Capture the cell that displays the provided text and extract its [X, Y] central coordinate. 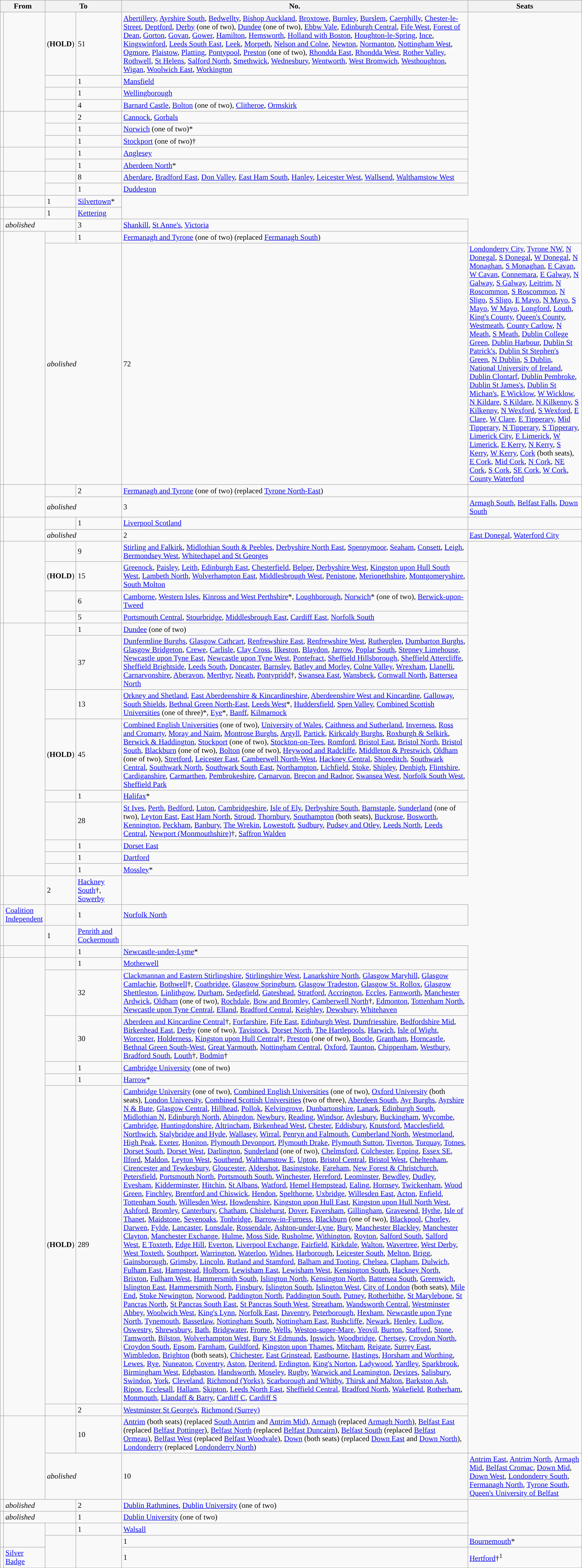
Silvertown* [99, 201]
Westminster St George's, Richmond (Surrey) [295, 1410]
Newcastle-under-Lyme* [295, 952]
Anglesey [295, 153]
Duddeston [295, 189]
Penrith and Cockermouth [99, 936]
4 [99, 105]
Kettering [99, 213]
Mansfield [295, 81]
Cambridge University (one of two) [295, 1067]
13 [99, 704]
Portsmouth Central, Stourbridge, Middlesbrough East, Cardiff East, Norfolk South [295, 617]
Silver Badge [25, 1557]
Motherwell [295, 964]
37 [99, 662]
Mossley* [295, 870]
Barnard Castle, Bolton (one of two), Clitheroe, Ormskirk [295, 105]
Wellingborough [295, 93]
32 [99, 993]
5 [99, 617]
15 [99, 576]
From [23, 6]
Hertford†1 [525, 1557]
Dublin University (one of two) [295, 1517]
Bournemouth* [525, 1541]
6 [99, 601]
No. [295, 6]
Fermanagh and Tyrone (one of two) (replaced Tyrone North-East) [295, 491]
East Donegal, Waterford City [525, 535]
45 [99, 755]
Fermanagh and Tyrone (one of two) (replaced Fermanagh South) [295, 237]
51 [99, 44]
8 [99, 177]
Stockport (one of two)† [295, 141]
Hackney South†, Sowerby [99, 890]
Walsall [295, 1529]
Aberdeen North* [295, 165]
Cannock, Gorbals [295, 117]
Dorset East [295, 846]
30 [99, 1039]
Armagh South, Belfast Falls, Down South [525, 507]
28 [99, 821]
Camborne, Western Isles, Kinross and West Perthshire*, Loughborough, Norwich* (one of two), Berwick-upon-Tweed [295, 601]
9 [99, 551]
Norwich (one of two)* [295, 129]
Dublin Rathmines, Dublin University (one of two) [295, 1505]
72 [295, 364]
Dartford [295, 858]
To [83, 6]
Liverpool Scotland [295, 523]
Seats [525, 6]
289 [99, 1245]
Aberdare, Bradford East, Don Valley, East Ham South, Hanley, Leicester West, Wallsend, Walthamstow West [295, 177]
Shankill, St Anne's, Victoria [295, 225]
Coalition Independent [25, 915]
Halifax* [295, 796]
Norfolk North [295, 915]
Harrow* [295, 1079]
Dundee (one of two) [295, 629]
